Detect which cell encompasses the target text, then output its (X, Y) center coordinate. 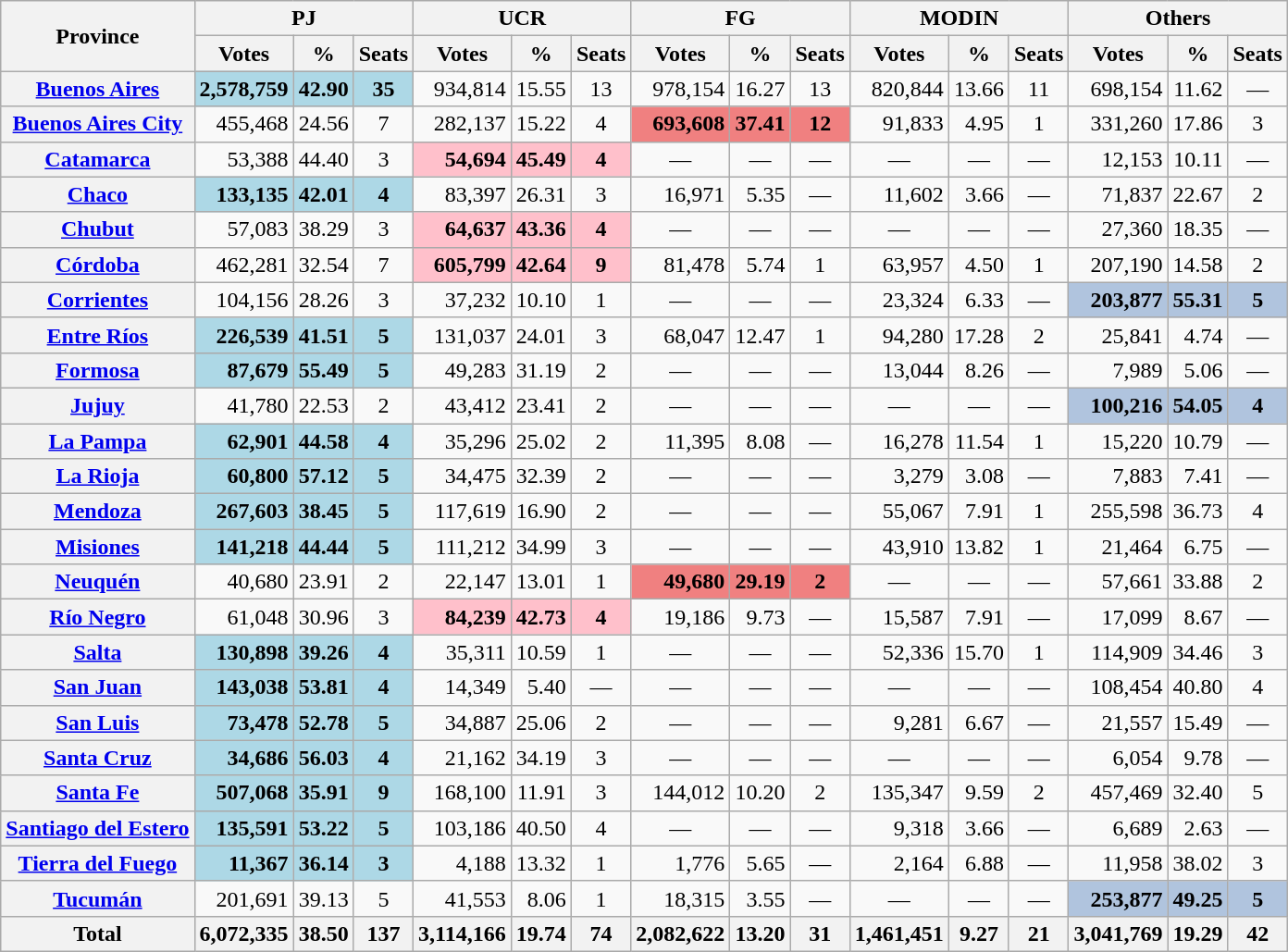
22,147 (463, 582)
63,957 (899, 265)
2,082,622 (681, 933)
21 (1038, 933)
37.41 (761, 124)
11.91 (540, 793)
34.19 (540, 758)
39.13 (324, 898)
Neuquén (98, 582)
34.99 (540, 547)
3.55 (761, 898)
3,114,166 (463, 933)
9.73 (761, 617)
141,218 (244, 547)
13,044 (899, 370)
282,137 (463, 124)
54,694 (463, 159)
87,679 (244, 370)
12 (820, 124)
33.88 (1197, 582)
8.06 (540, 898)
18,315 (681, 898)
Province (98, 36)
34.46 (1197, 652)
23.41 (540, 405)
56.03 (324, 758)
53.22 (324, 828)
111,212 (463, 547)
203,877 (1118, 300)
81,478 (681, 265)
57.12 (324, 476)
12,153 (1118, 159)
6,054 (1118, 758)
255,598 (1118, 512)
9,281 (899, 723)
43.36 (540, 229)
15.49 (1197, 723)
10.20 (761, 793)
22.53 (324, 405)
15.22 (540, 124)
32.40 (1197, 793)
35,311 (463, 652)
820,844 (899, 89)
40.80 (1197, 687)
14.58 (1197, 265)
9.78 (1197, 758)
42.01 (324, 194)
21,162 (463, 758)
462,281 (244, 265)
104,156 (244, 300)
21,557 (1118, 723)
74 (601, 933)
6.88 (979, 863)
54.05 (1197, 405)
6.67 (979, 723)
11,367 (244, 863)
13.20 (761, 933)
13.32 (540, 863)
5.74 (761, 265)
16.90 (540, 512)
131,037 (463, 335)
5.35 (761, 194)
38.50 (324, 933)
130,898 (244, 652)
5.06 (1197, 370)
6.33 (979, 300)
Misiones (98, 547)
455,468 (244, 124)
18.35 (1197, 229)
40,680 (244, 582)
168,100 (463, 793)
507,068 (244, 793)
32.54 (324, 265)
23.91 (324, 582)
Tierra del Fuego (98, 863)
15.55 (540, 89)
6,689 (1118, 828)
3,041,769 (1118, 933)
34,887 (463, 723)
45.49 (540, 159)
41,780 (244, 405)
12.47 (761, 335)
7,989 (1118, 370)
25.02 (540, 441)
8.26 (979, 370)
2,578,759 (244, 89)
53,388 (244, 159)
8.67 (1197, 617)
San Juan (98, 687)
108,454 (1118, 687)
MODIN (959, 19)
103,186 (463, 828)
13.66 (979, 89)
19,186 (681, 617)
43,412 (463, 405)
100,216 (1118, 405)
94,280 (899, 335)
7.41 (1197, 476)
35.91 (324, 793)
22.67 (1197, 194)
15.70 (979, 652)
13.01 (540, 582)
35,296 (463, 441)
Tucumán (98, 898)
135,591 (244, 828)
2,164 (899, 863)
10.11 (1197, 159)
698,154 (1118, 89)
5.40 (540, 687)
26.31 (540, 194)
3,279 (899, 476)
Buenos Aires City (98, 124)
978,154 (681, 89)
Santiago del Estero (98, 828)
16.27 (761, 89)
57,661 (1118, 582)
137 (383, 933)
Total (98, 933)
144,012 (681, 793)
42.64 (540, 265)
49.25 (1197, 898)
40.50 (540, 828)
71,837 (1118, 194)
17.28 (979, 335)
49,680 (681, 582)
34,475 (463, 476)
17.86 (1197, 124)
32.39 (540, 476)
15,587 (899, 617)
Catamarca (98, 159)
Formosa (98, 370)
11,602 (899, 194)
San Luis (98, 723)
41.51 (324, 335)
23,324 (899, 300)
14,349 (463, 687)
83,397 (463, 194)
38.45 (324, 512)
24.01 (540, 335)
3.08 (979, 476)
8.08 (761, 441)
61,048 (244, 617)
10.59 (540, 652)
11.54 (979, 441)
39.26 (324, 652)
La Rioja (98, 476)
36.14 (324, 863)
68,047 (681, 335)
73,478 (244, 723)
49,283 (463, 370)
267,603 (244, 512)
207,190 (1118, 265)
44.40 (324, 159)
7,883 (1118, 476)
6,072,335 (244, 933)
31.19 (540, 370)
934,814 (463, 89)
5.65 (761, 863)
15,220 (1118, 441)
44.44 (324, 547)
64,637 (463, 229)
253,877 (1118, 898)
Santa Cruz (98, 758)
37,232 (463, 300)
1,461,451 (899, 933)
Salta (98, 652)
2.63 (1197, 828)
55,067 (899, 512)
36.73 (1197, 512)
62,901 (244, 441)
Corrientes (98, 300)
4,188 (463, 863)
9.27 (979, 933)
693,608 (681, 124)
31 (820, 933)
Buenos Aires (98, 89)
38.29 (324, 229)
43,910 (899, 547)
42.90 (324, 89)
133,135 (244, 194)
9.59 (979, 793)
11,395 (681, 441)
4.50 (979, 265)
10.79 (1197, 441)
25,841 (1118, 335)
19.29 (1197, 933)
91,833 (899, 124)
11,958 (1118, 863)
44.58 (324, 441)
457,469 (1118, 793)
11 (1038, 89)
PJ (303, 19)
19.74 (540, 933)
4.74 (1197, 335)
9,318 (899, 828)
UCR (522, 19)
Others (1179, 19)
38.02 (1197, 863)
16,971 (681, 194)
117,619 (463, 512)
28.26 (324, 300)
34,686 (244, 758)
57,083 (244, 229)
27,360 (1118, 229)
52.78 (324, 723)
Córdoba (98, 265)
143,038 (244, 687)
35 (383, 89)
FG (740, 19)
42 (1257, 933)
4.95 (979, 124)
52,336 (899, 652)
Entre Ríos (98, 335)
135,347 (899, 793)
42.73 (540, 617)
6.75 (1197, 547)
53.81 (324, 687)
60,800 (244, 476)
84,239 (463, 617)
Chaco (98, 194)
226,539 (244, 335)
201,691 (244, 898)
1,776 (681, 863)
17,099 (1118, 617)
Río Negro (98, 617)
11.62 (1197, 89)
La Pampa (98, 441)
24.56 (324, 124)
41,553 (463, 898)
Jujuy (98, 405)
Chubut (98, 229)
10.10 (540, 300)
Mendoza (98, 512)
605,799 (463, 265)
30.96 (324, 617)
114,909 (1118, 652)
331,260 (1118, 124)
25.06 (540, 723)
55.49 (324, 370)
55.31 (1197, 300)
21,464 (1118, 547)
29.19 (761, 582)
16,278 (899, 441)
Santa Fe (98, 793)
13.82 (979, 547)
